Return the [x, y] coordinate for the center point of the cell that contains the specified text.  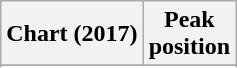
Chart (2017) [72, 34]
Peak position [189, 34]
